Capture the cell that displays the provided text and extract its [X, Y] central coordinate. 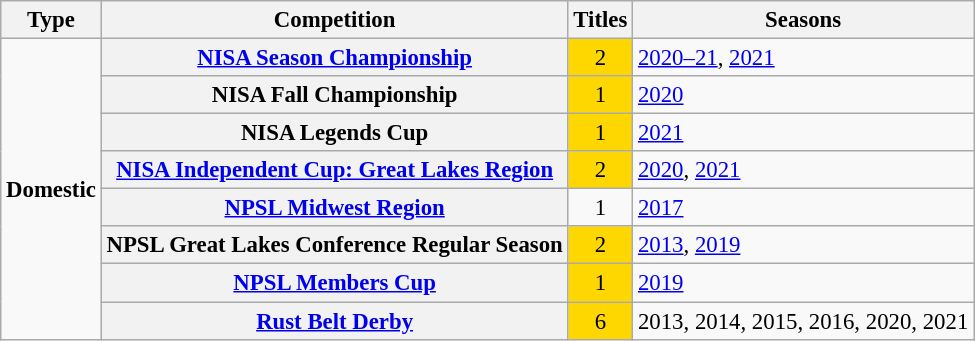
2019 [804, 283]
2013, 2014, 2015, 2016, 2020, 2021 [804, 321]
Seasons [804, 20]
NPSL Midwest Region [334, 208]
6 [600, 321]
2017 [804, 208]
2021 [804, 133]
Domestic [51, 190]
2020–21, 2021 [804, 58]
NPSL Great Lakes Conference Regular Season [334, 245]
NISA Fall Championship [334, 95]
Titles [600, 20]
NPSL Members Cup [334, 283]
Rust Belt Derby [334, 321]
NISA Season Championship [334, 58]
NISA Independent Cup: Great Lakes Region [334, 170]
2020, 2021 [804, 170]
NISA Legends Cup [334, 133]
Competition [334, 20]
Type [51, 20]
2013, 2019 [804, 245]
2020 [804, 95]
